For the text-containing cell, return its midpoint in [x, y] coordinate format. 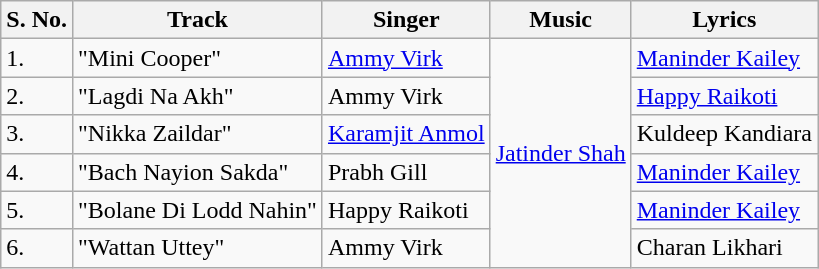
1. [37, 58]
Kuldeep Kandiara [724, 134]
S. No. [37, 20]
Charan Likhari [724, 248]
"Nikka Zaildar" [197, 134]
"Wattan Uttey" [197, 248]
Prabh Gill [406, 172]
"Lagdi Na Akh" [197, 96]
"Bolane Di Lodd Nahin" [197, 210]
Singer [406, 20]
"Bach Nayion Sakda" [197, 172]
5. [37, 210]
Karamjit Anmol [406, 134]
6. [37, 248]
Track [197, 20]
Jatinder Shah [560, 153]
Music [560, 20]
3. [37, 134]
2. [37, 96]
4. [37, 172]
Lyrics [724, 20]
"Mini Cooper" [197, 58]
